Output the (x, y) coordinate of the center of the cell containing the given text.  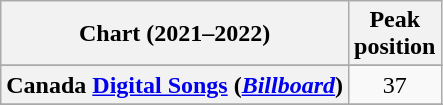
37 (395, 85)
Canada Digital Songs (Billboard) (175, 85)
Chart (2021–2022) (175, 34)
Peakposition (395, 34)
